Identify which cell holds the provided text, then report its [X, Y] central coordinate. 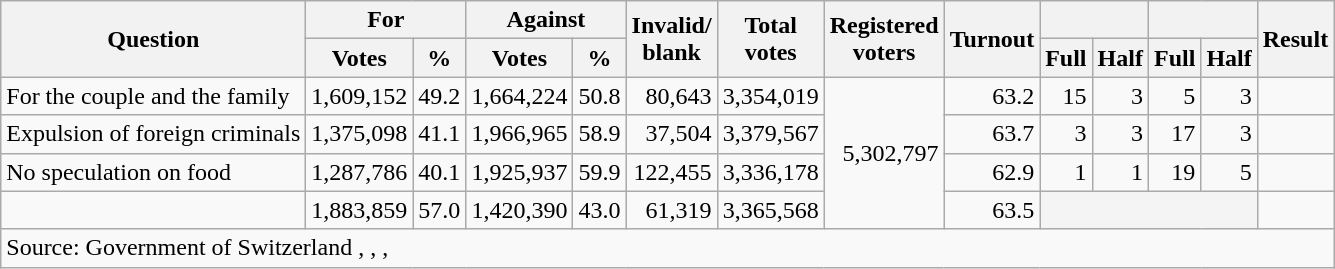
50.8 [600, 96]
15 [1066, 96]
Source: Government of Switzerland , , , [668, 248]
63.5 [992, 210]
122,455 [672, 172]
1,420,390 [520, 210]
3,365,568 [770, 210]
3,379,567 [770, 134]
1,883,859 [360, 210]
Question [154, 39]
1,287,786 [360, 172]
40.1 [440, 172]
For [386, 20]
Registeredvoters [884, 39]
41.1 [440, 134]
5,302,797 [884, 153]
3,336,178 [770, 172]
1,966,965 [520, 134]
Expulsion of foreign criminals [154, 134]
1,664,224 [520, 96]
37,504 [672, 134]
17 [1174, 134]
63.7 [992, 134]
Totalvotes [770, 39]
1,375,098 [360, 134]
No speculation on food [154, 172]
80,643 [672, 96]
1,609,152 [360, 96]
Result [1295, 39]
3,354,019 [770, 96]
58.9 [600, 134]
63.2 [992, 96]
Turnout [992, 39]
43.0 [600, 210]
1,925,937 [520, 172]
57.0 [440, 210]
59.9 [600, 172]
Invalid/blank [672, 39]
19 [1174, 172]
62.9 [992, 172]
Against [546, 20]
For the couple and the family [154, 96]
61,319 [672, 210]
49.2 [440, 96]
